For the text-containing cell, return its midpoint in [x, y] coordinate format. 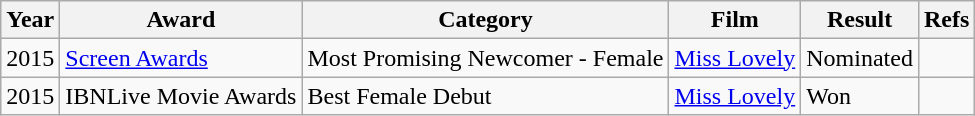
Most Promising Newcomer - Female [486, 58]
Best Female Debut [486, 96]
Refs [946, 20]
Year [30, 20]
IBNLive Movie Awards [181, 96]
Award [181, 20]
Film [735, 20]
Result [860, 20]
Screen Awards [181, 58]
Nominated [860, 58]
Category [486, 20]
Won [860, 96]
